Search for the cell housing the specified text and yield its (x, y) center coordinate. 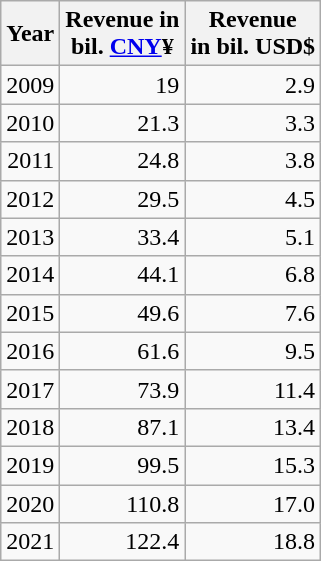
2012 (30, 199)
Revenuein bil. USD$ (253, 34)
Revenue inbil. CNY¥ (122, 34)
2013 (30, 237)
2009 (30, 85)
61.6 (122, 351)
99.5 (122, 465)
49.6 (122, 313)
Year (30, 34)
2.9 (253, 85)
13.4 (253, 427)
5.1 (253, 237)
18.8 (253, 542)
15.3 (253, 465)
29.5 (122, 199)
2016 (30, 351)
19 (122, 85)
73.9 (122, 389)
2010 (30, 123)
2018 (30, 427)
4.5 (253, 199)
9.5 (253, 351)
2014 (30, 275)
122.4 (122, 542)
11.4 (253, 389)
44.1 (122, 275)
7.6 (253, 313)
17.0 (253, 503)
3.8 (253, 161)
3.3 (253, 123)
2021 (30, 542)
2020 (30, 503)
24.8 (122, 161)
87.1 (122, 427)
33.4 (122, 237)
110.8 (122, 503)
2019 (30, 465)
2017 (30, 389)
6.8 (253, 275)
2015 (30, 313)
2011 (30, 161)
21.3 (122, 123)
